Pinpoint the cell where the given text exists, returning its (x, y) midpoint coordinate. 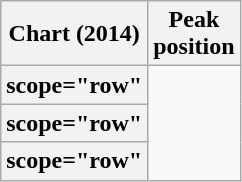
Chart (2014) (74, 34)
Peakposition (194, 34)
